Find where the given text appears and provide that cell's center as (x, y) coordinate. 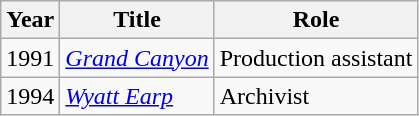
Title (137, 20)
Role (316, 20)
1991 (30, 58)
Year (30, 20)
Grand Canyon (137, 58)
1994 (30, 96)
Production assistant (316, 58)
Wyatt Earp (137, 96)
Archivist (316, 96)
